Determine the [x, y] coordinate at the center of the cell enclosing the given text.  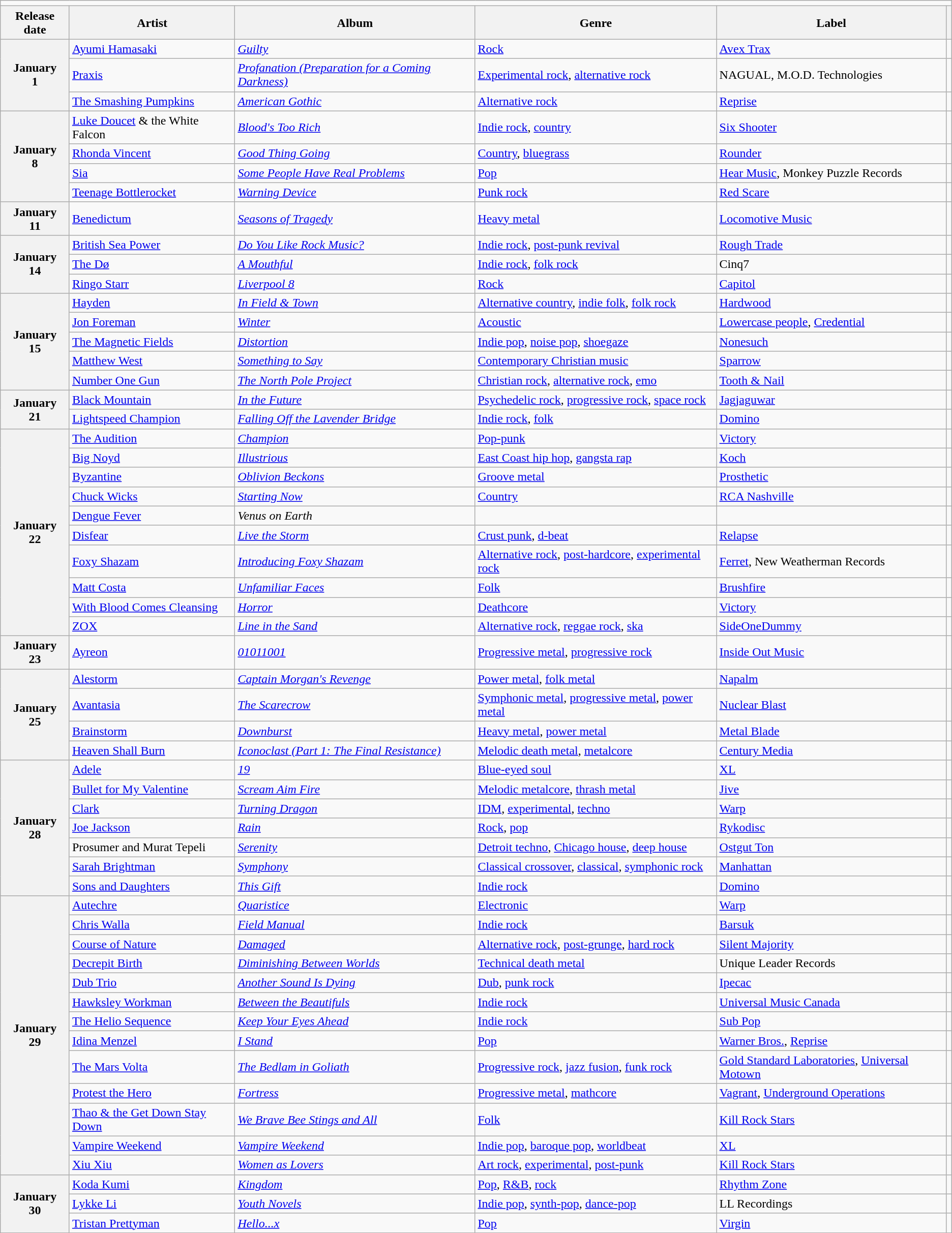
Xiu Xiu [152, 1165]
Falling Off the Lavender Bridge [355, 419]
ZOX [152, 626]
Number One Gun [152, 380]
Avex Trax [831, 49]
East Coast hip hop, gangsta rap [596, 458]
Six Shooter [831, 127]
In the Future [355, 400]
Hawksley Workman [152, 1002]
Universal Music Canada [831, 1002]
January1 [35, 75]
Cinq7 [831, 264]
Country [596, 496]
Gold Standard Laboratories, Universal Motown [831, 1067]
SideOneDummy [831, 626]
Manhattan [831, 866]
Black Mountain [152, 400]
Serenity [355, 847]
Jagjaguwar [831, 400]
With Blood Comes Cleansing [152, 607]
Thao & the Get Down Stay Down [152, 1120]
Country, bluegrass [596, 154]
LL Recordings [831, 1204]
Chuck Wicks [152, 496]
Iconoclast (Part 1: The Final Resistance) [355, 750]
Captain Morgan's Revenge [355, 679]
The Bedlam in Goliath [355, 1067]
Live the Storm [355, 535]
January14 [35, 264]
Hear Music, Monkey Puzzle Records [831, 173]
Lightspeed Champion [152, 419]
Downburst [355, 731]
Reprise [831, 101]
Foxy Shazam [152, 561]
January23 [35, 653]
Rough Trade [831, 245]
The Dø [152, 264]
The Audition [152, 438]
Koch [831, 458]
Damaged [355, 944]
The North Pole Project [355, 380]
Red Scare [831, 192]
Deathcore [596, 607]
Dub Trio [152, 983]
Koda Kumi [152, 1184]
We Brave Bee Stings and All [355, 1120]
Technical death metal [596, 964]
RCA Nashville [831, 496]
Metal Blade [831, 731]
Pop, R&B, rock [596, 1184]
Warner Bros., Reprise [831, 1041]
Sarah Brightman [152, 866]
Quaristice [355, 905]
Autechre [152, 905]
IDM, experimental, techno [596, 808]
In Field & Town [355, 303]
Indie pop, noise pop, shoegaze [596, 342]
Release date [35, 22]
Contemporary Christian music [596, 361]
Line in the Sand [355, 626]
January25 [35, 715]
Napalm [831, 679]
Sub Pop [831, 1021]
Idina Menzel [152, 1041]
Starting Now [355, 496]
Symphonic metal, progressive metal, power metal [596, 705]
Brainstorm [152, 731]
Joe Jackson [152, 828]
Guilty [355, 49]
Seasons of Tragedy [355, 219]
Indie pop, baroque pop, worldbeat [596, 1146]
Art rock, experimental, post-punk [596, 1165]
Silent Majority [831, 944]
Big Noyd [152, 458]
Women as Lovers [355, 1165]
Detroit techno, Chicago house, deep house [596, 847]
January30 [35, 1204]
Ayreon [152, 653]
January28 [35, 828]
Benedictum [152, 219]
Alternative rock, post-grunge, hard rock [596, 944]
Liverpool 8 [355, 283]
Do You Like Rock Music? [355, 245]
Inside Out Music [831, 653]
Tooth & Nail [831, 380]
Oblivion Beckons [355, 477]
The Mars Volta [152, 1067]
January15 [35, 342]
Adele [152, 770]
Genre [596, 22]
Alternative rock [596, 101]
Unfamiliar Faces [355, 587]
Teenage Bottlerocket [152, 192]
The Scarecrow [355, 705]
Rhythm Zone [831, 1184]
Ipecac [831, 983]
Sia [152, 173]
Vagrant, Underground Operations [831, 1093]
Alternative country, indie folk, folk rock [596, 303]
Rhonda Vincent [152, 154]
Ostgut Ton [831, 847]
Disfear [152, 535]
Rounder [831, 154]
January21 [35, 409]
Label [831, 22]
Locomotive Music [831, 219]
Unique Leader Records [831, 964]
Heavy metal, power metal [596, 731]
The Magnetic Fields [152, 342]
Diminishing Between Worlds [355, 964]
Power metal, folk metal [596, 679]
Field Manual [355, 924]
Course of Nature [152, 944]
Psychedelic rock, progressive rock, space rock [596, 400]
Sparrow [831, 361]
January29 [35, 1035]
Virgin [831, 1223]
Prosumer and Murat Tepeli [152, 847]
Christian rock, alternative rock, emo [596, 380]
Acoustic [596, 322]
Fortress [355, 1093]
Clark [152, 808]
Between the Beautifuls [355, 1002]
NAGUAL, M.O.D. Technologies [831, 75]
This Gift [355, 886]
Dub, punk rock [596, 983]
Hello...x [355, 1223]
Horror [355, 607]
Distortion [355, 342]
Some People Have Real Problems [355, 173]
Heavy metal [596, 219]
01011001 [355, 653]
Lykke Li [152, 1204]
Progressive metal, progressive rock [596, 653]
Blue-eyed soul [596, 770]
Ringo Starr [152, 283]
Crust punk, d-beat [596, 535]
Pop-punk [596, 438]
Bullet for My Valentine [152, 789]
Ferret, New Weatherman Records [831, 561]
Illustrious [355, 458]
Heaven Shall Burn [152, 750]
Luke Doucet & the White Falcon [152, 127]
Avantasia [152, 705]
Something to Say [355, 361]
Matthew West [152, 361]
Indie rock, folk [596, 419]
American Gothic [355, 101]
Electronic [596, 905]
January22 [35, 532]
Indie pop, synth-pop, dance-pop [596, 1204]
Warning Device [355, 192]
Alternative rock, reggae rock, ska [596, 626]
Indie rock, country [596, 127]
Profanation (Preparation for a Coming Darkness) [355, 75]
Another Sound Is Dying [355, 983]
British Sea Power [152, 245]
Dengue Fever [152, 516]
Rock, pop [596, 828]
Capitol [831, 283]
I Stand [355, 1041]
Matt Costa [152, 587]
Prosthetic [831, 477]
Album [355, 22]
Artist [152, 22]
Protest the Hero [152, 1093]
Praxis [152, 75]
Indie rock, folk rock [596, 264]
Melodic death metal, metalcore [596, 750]
Scream Aim Fire [355, 789]
Progressive metal, mathcore [596, 1093]
Winter [355, 322]
Progressive rock, jazz fusion, funk rock [596, 1067]
Nuclear Blast [831, 705]
Keep Your Eyes Ahead [355, 1021]
Barsuk [831, 924]
Chris Walla [152, 924]
Venus on Earth [355, 516]
January11 [35, 219]
Hardwood [831, 303]
Experimental rock, alternative rock [596, 75]
Indie rock, post-punk revival [596, 245]
Alestorm [152, 679]
Symphony [355, 866]
Relapse [831, 535]
Jon Foreman [152, 322]
Byzantine [152, 477]
Melodic metalcore, thrash metal [596, 789]
Lowercase people, Credential [831, 322]
Blood's Too Rich [355, 127]
Good Thing Going [355, 154]
Turning Dragon [355, 808]
19 [355, 770]
Sons and Daughters [152, 886]
Century Media [831, 750]
Rykodisc [831, 828]
Nonesuch [831, 342]
Decrepit Birth [152, 964]
January8 [35, 157]
Jive [831, 789]
The Smashing Pumpkins [152, 101]
Punk rock [596, 192]
Ayumi Hamasaki [152, 49]
Tristan Prettyman [152, 1223]
Hayden [152, 303]
Rain [355, 828]
A Mouthful [355, 264]
Kingdom [355, 1184]
Alternative rock, post-hardcore, experimental rock [596, 561]
The Helio Sequence [152, 1021]
Champion [355, 438]
Brushfire [831, 587]
Introducing Foxy Shazam [355, 561]
Groove metal [596, 477]
Youth Novels [355, 1204]
Classical crossover, classical, symphonic rock [596, 866]
